Find where the given text appears and provide that cell's center as (x, y) coordinate. 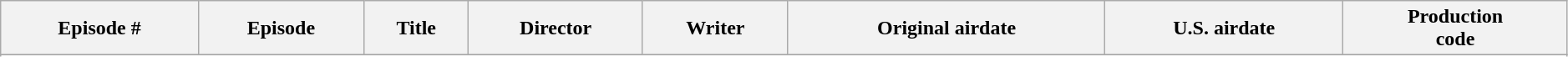
U.S. airdate (1225, 28)
Title (416, 28)
Writer (715, 28)
Productioncode (1455, 28)
Episode (281, 28)
Original airdate (946, 28)
Episode # (100, 28)
Director (556, 28)
